Detect which cell encompasses the target text, then output its (x, y) center coordinate. 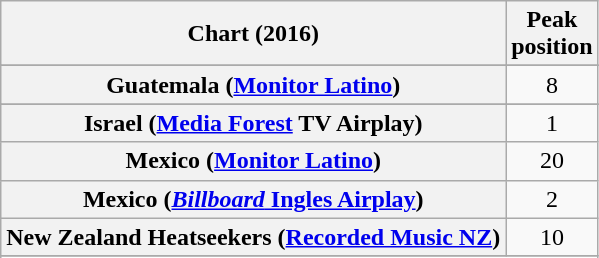
Mexico (Monitor Latino) (254, 161)
Chart (2016) (254, 34)
10 (552, 237)
8 (552, 85)
New Zealand Heatseekers (Recorded Music NZ) (254, 237)
1 (552, 123)
Peak position (552, 34)
Mexico (Billboard Ingles Airplay) (254, 199)
Guatemala (Monitor Latino) (254, 85)
2 (552, 199)
20 (552, 161)
Israel (Media Forest TV Airplay) (254, 123)
